Find where the given text appears and provide that cell's center as (X, Y) coordinate. 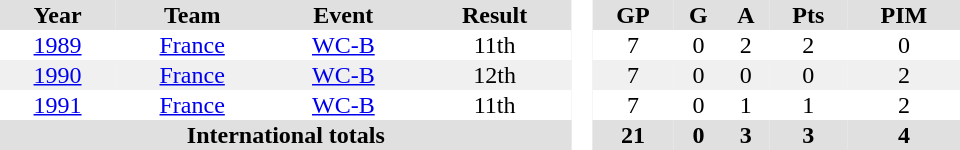
Pts (808, 15)
21 (633, 135)
1990 (58, 75)
12th (494, 75)
Team (192, 15)
Result (494, 15)
1991 (58, 105)
1989 (58, 45)
International totals (286, 135)
PIM (904, 15)
Year (58, 15)
A (746, 15)
G (698, 15)
Event (343, 15)
GP (633, 15)
4 (904, 135)
